Return (X, Y) of the center of cell containing provided text 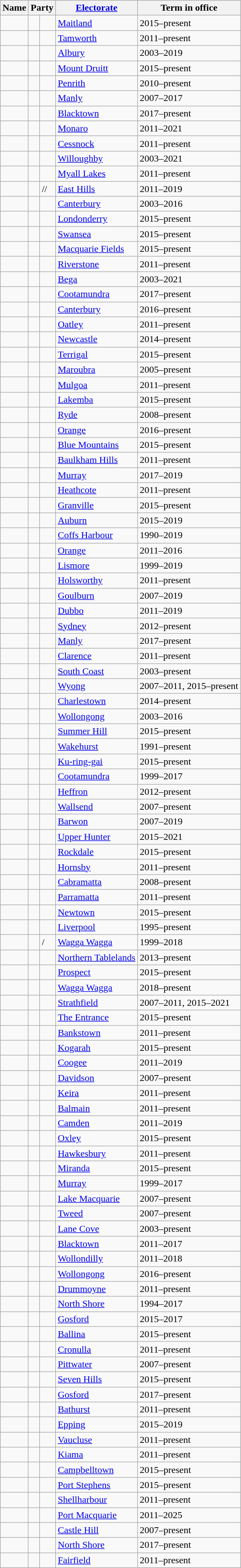
Oxley (97, 1138)
Albury (97, 53)
2007–2017 (189, 98)
Drummoyne (97, 1289)
Oatley (97, 324)
Goulburn (97, 596)
1999–2018 (189, 942)
1995–present (189, 927)
Vaucluse (97, 1440)
Terrigal (97, 354)
Coogee (97, 1063)
Wollondilly (97, 1259)
Term in office (189, 8)
2011–2018 (189, 1259)
Monaro (97, 128)
2015–2021 (189, 837)
Camden (97, 1123)
Holsworthy (97, 580)
Mount Druitt (97, 68)
South Coast (97, 671)
Willoughby (97, 158)
Mulgoa (97, 384)
1999–2019 (189, 565)
Epping (97, 1425)
Bankstown (97, 1033)
Pittwater (97, 1364)
Electorate (97, 8)
Lane Cove (97, 1229)
Sydney (97, 626)
2018–present (189, 988)
Lake Macquarie (97, 1199)
Tweed (97, 1214)
Newcastle (97, 339)
Wyong (97, 686)
2007–2011, 2015–2021 (189, 1003)
Heathcote (97, 490)
2011–2025 (189, 1515)
Maitland (97, 23)
Port Macquarie (97, 1515)
2013–present (189, 957)
Clarence (97, 656)
Summer Hill (97, 731)
Penrith (97, 83)
Cabramatta (97, 882)
Balmain (97, 1108)
Granville (97, 505)
Myall Lakes (97, 173)
Castle Hill (97, 1530)
Ballina (97, 1334)
Kogarah (97, 1048)
Dubbo (97, 611)
Ryde (97, 415)
2003–2019 (189, 53)
Davidson (97, 1078)
Maroubra (97, 369)
Swansea (97, 234)
Macquarie Fields (97, 249)
1990–2019 (189, 535)
Hornsby (97, 867)
// (48, 189)
Blue Mountains (97, 445)
Port Stephens (97, 1485)
Charlestown (97, 701)
Shellharbour (97, 1500)
Ku-ring-gai (97, 761)
Lismore (97, 565)
Wallsend (97, 807)
2007–2011, 2015–present (189, 686)
Barwon (97, 822)
Riverstone (97, 264)
Heffron (97, 792)
The Entrance (97, 1018)
Miranda (97, 1168)
Liverpool (97, 927)
Tamworth (97, 38)
1994–2017 (189, 1304)
2011–2016 (189, 550)
Londonderry (97, 219)
Prospect (97, 972)
Kiama (97, 1455)
Upper Hunter (97, 837)
Hawkesbury (97, 1153)
2010–present (189, 83)
Northern Tablelands (97, 957)
2017–2019 (189, 475)
Baulkham Hills (97, 460)
Newtown (97, 912)
Keira (97, 1093)
1991–present (189, 746)
Cessnock (97, 143)
Coffs Harbour (97, 535)
2011–2021 (189, 128)
/ (48, 942)
Strathfield (97, 1003)
2015–2017 (189, 1319)
East Hills (97, 189)
Auburn (97, 520)
Lakemba (97, 400)
Bega (97, 279)
Rockdale (97, 852)
Bathurst (97, 1410)
Parramatta (97, 897)
Campbelltown (97, 1470)
Wakehurst (97, 746)
Cronulla (97, 1349)
Seven Hills (97, 1379)
Name (14, 8)
2005–present (189, 369)
Fairfield (97, 1560)
2011–2017 (189, 1244)
Party (42, 8)
